Extract the (x, y) coordinate from the center of the cell holding the provided text.  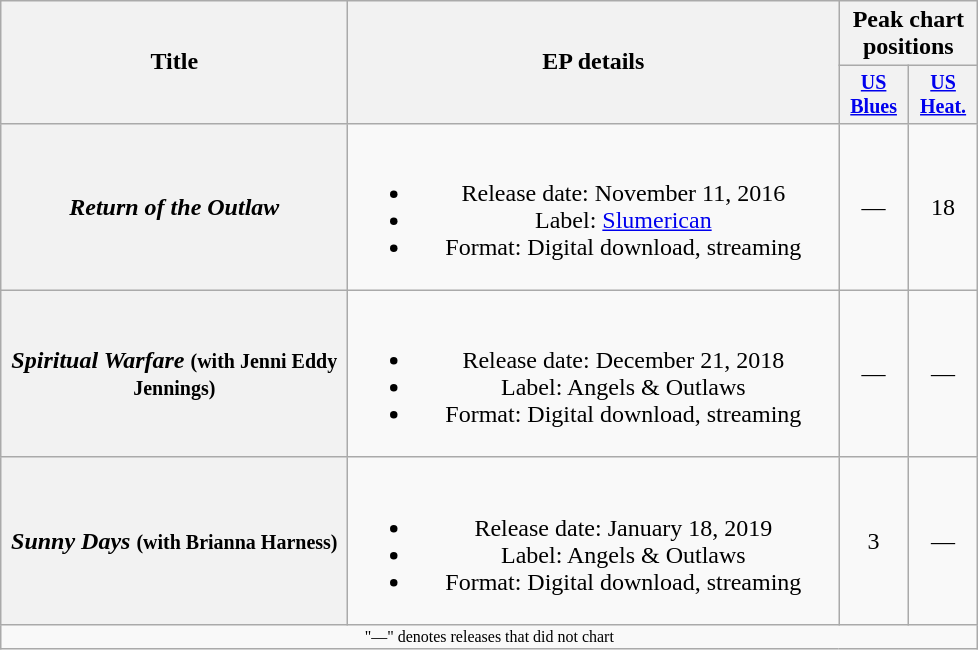
Release date: January 18, 2019Label: Angels & OutlawsFormat: Digital download, streaming (594, 540)
Sunny Days (with Brianna Harness) (174, 540)
USHeat. (942, 94)
Peak chart positions (908, 34)
Title (174, 62)
18 (942, 206)
Return of the Outlaw (174, 206)
USBlues (874, 94)
Release date: December 21, 2018Label: Angels & OutlawsFormat: Digital download, streaming (594, 374)
3 (874, 540)
"—" denotes releases that did not chart (490, 636)
Release date: November 11, 2016Label: SlumericanFormat: Digital download, streaming (594, 206)
EP details (594, 62)
Spiritual Warfare (with Jenni Eddy Jennings) (174, 374)
